Search for the cell housing the specified text and yield its [X, Y] center coordinate. 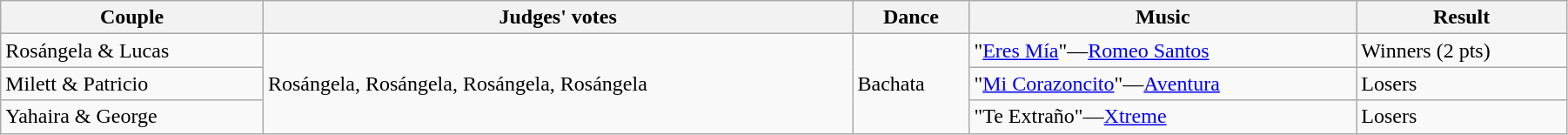
Dance [911, 17]
Result [1462, 17]
Bachata [911, 84]
"Eres Mía"—Romeo Santos [1163, 51]
Music [1163, 17]
Yahaira & George [132, 117]
"Mi Corazoncito"—Aventura [1163, 84]
"Te Extraño"—Xtreme [1163, 117]
Winners (2 pts) [1462, 51]
Rosángela & Lucas [132, 51]
Judges' votes [558, 17]
Rosángela, Rosángela, Rosángela, Rosángela [558, 84]
Couple [132, 17]
Milett & Patricio [132, 84]
